Scan for the cell matching the given text and deliver its (x, y) coordinate at center. 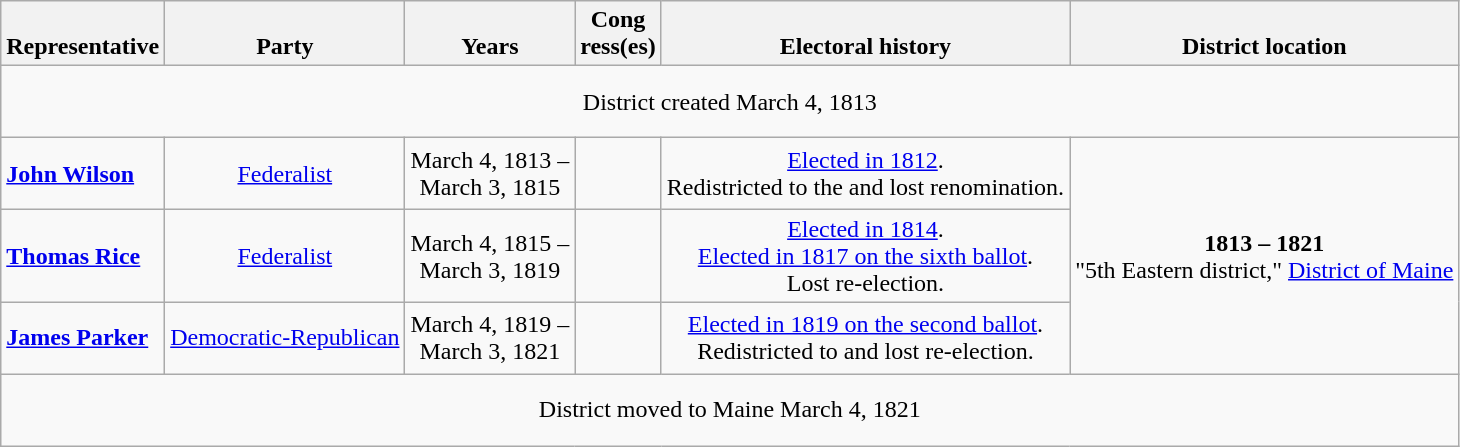
March 4, 1815 –March 3, 1819 (490, 256)
James Parker (83, 338)
Years (490, 34)
District moved to Maine March 4, 1821 (730, 410)
Democratic-Republican (285, 338)
Elected in 1814.Elected in 1817 on the sixth ballot.Lost re-election. (865, 256)
Elected in 1819 on the second ballot.Redistricted to and lost re-election. (865, 338)
District location (1264, 34)
Representative (83, 34)
Elected in 1812.Redistricted to the and lost renomination. (865, 174)
March 4, 1819 –March 3, 1821 (490, 338)
1813 – 1821"5th Eastern district," District of Maine (1264, 256)
March 4, 1813 –March 3, 1815 (490, 174)
John Wilson (83, 174)
Congress(es) (618, 34)
Electoral history (865, 34)
Thomas Rice (83, 256)
District created March 4, 1813 (730, 102)
Party (285, 34)
